Extract the (X, Y) coordinate from the center of the cell holding the provided text.  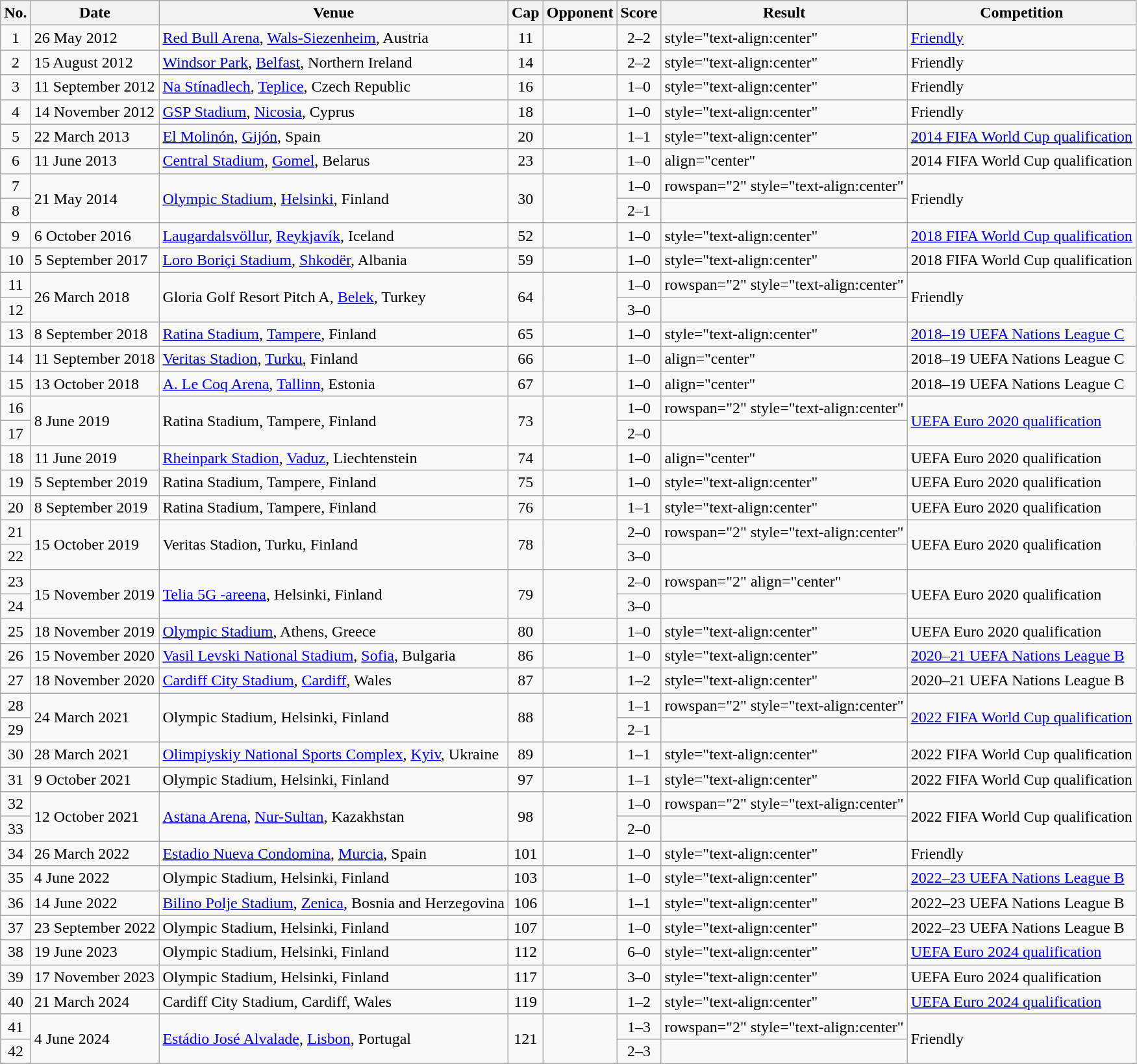
33 (16, 829)
112 (525, 952)
23 September 2022 (95, 928)
26 (16, 655)
4 (16, 112)
28 (16, 705)
19 (16, 483)
86 (525, 655)
103 (525, 878)
2–3 (639, 1051)
Windsor Park, Belfast, Northern Ireland (334, 62)
26 March 2022 (95, 854)
101 (525, 854)
119 (525, 1002)
Olimpiyskiy National Sports Complex, Kyiv, Ukraine (334, 755)
11 September 2018 (95, 359)
117 (525, 977)
Estádio José Alvalade, Lisbon, Portugal (334, 1039)
17 November 2023 (95, 977)
21 March 2024 (95, 1002)
22 March 2013 (95, 136)
14 June 2022 (95, 903)
9 (16, 235)
19 June 2023 (95, 952)
Gloria Golf Resort Pitch A, Belek, Turkey (334, 297)
97 (525, 779)
36 (16, 903)
Estadio Nueva Condomina, Murcia, Spain (334, 854)
27 (16, 680)
32 (16, 804)
31 (16, 779)
87 (525, 680)
88 (525, 717)
8 September 2019 (95, 507)
15 November 2019 (95, 594)
Result (784, 13)
18 November 2020 (95, 680)
Laugardalsvöllur, Reykjavík, Iceland (334, 235)
8 (16, 210)
78 (525, 544)
No. (16, 13)
26 March 2018 (95, 297)
52 (525, 235)
18 November 2019 (95, 631)
26 May 2012 (95, 38)
24 March 2021 (95, 717)
Bilino Polje Stadium, Zenica, Bosnia and Herzegovina (334, 903)
37 (16, 928)
74 (525, 458)
GSP Stadium, Nicosia, Cyprus (334, 112)
15 (16, 384)
Telia 5G -areena, Helsinki, Finland (334, 594)
67 (525, 384)
Loro Boriçi Stadium, Shkodër, Albania (334, 260)
12 October 2021 (95, 817)
9 October 2021 (95, 779)
7 (16, 186)
39 (16, 977)
rowspan="2" align="center" (784, 581)
66 (525, 359)
1 (16, 38)
73 (525, 421)
41 (16, 1026)
6 October 2016 (95, 235)
98 (525, 817)
24 (16, 606)
A. Le Coq Arena, Tallinn, Estonia (334, 384)
Central Stadium, Gomel, Belarus (334, 161)
2 (16, 62)
15 November 2020 (95, 655)
10 (16, 260)
11 June 2019 (95, 458)
107 (525, 928)
38 (16, 952)
3 (16, 87)
79 (525, 594)
4 June 2022 (95, 878)
106 (525, 903)
65 (525, 335)
Venue (334, 13)
34 (16, 854)
40 (16, 1002)
13 October 2018 (95, 384)
42 (16, 1051)
17 (16, 433)
6 (16, 161)
11 September 2012 (95, 87)
64 (525, 297)
35 (16, 878)
Date (95, 13)
Cap (525, 13)
6–0 (639, 952)
25 (16, 631)
Olympic Stadium, Athens, Greece (334, 631)
21 May 2014 (95, 198)
14 November 2012 (95, 112)
Rheinpark Stadion, Vaduz, Liechtenstein (334, 458)
Na Stínadlech, Teplice, Czech Republic (334, 87)
89 (525, 755)
8 June 2019 (95, 421)
29 (16, 730)
5 September 2019 (95, 483)
59 (525, 260)
1–3 (639, 1026)
21 (16, 532)
5 September 2017 (95, 260)
28 March 2021 (95, 755)
8 September 2018 (95, 335)
Red Bull Arena, Wals-Siezenheim, Austria (334, 38)
75 (525, 483)
76 (525, 507)
12 (16, 310)
4 June 2024 (95, 1039)
Opponent (580, 13)
121 (525, 1039)
Vasil Levski National Stadium, Sofia, Bulgaria (334, 655)
15 October 2019 (95, 544)
80 (525, 631)
11 June 2013 (95, 161)
15 August 2012 (95, 62)
5 (16, 136)
Competition (1021, 13)
22 (16, 557)
Astana Arena, Nur-Sultan, Kazakhstan (334, 817)
Score (639, 13)
13 (16, 335)
El Molinón, Gijón, Spain (334, 136)
